Find where the given text appears and provide that cell's center as [X, Y] coordinate. 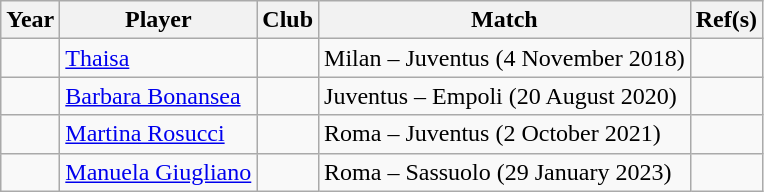
Martina Rosucci [158, 134]
Roma – Sassuolo (29 January 2023) [505, 172]
Thaisa [158, 58]
Match [505, 20]
Manuela Giugliano [158, 172]
Club [288, 20]
Year [30, 20]
Player [158, 20]
Barbara Bonansea [158, 96]
Milan – Juventus (4 November 2018) [505, 58]
Juventus – Empoli (20 August 2020) [505, 96]
Roma – Juventus (2 October 2021) [505, 134]
Ref(s) [726, 20]
